Find where the given text appears and provide that cell's center as (x, y) coordinate. 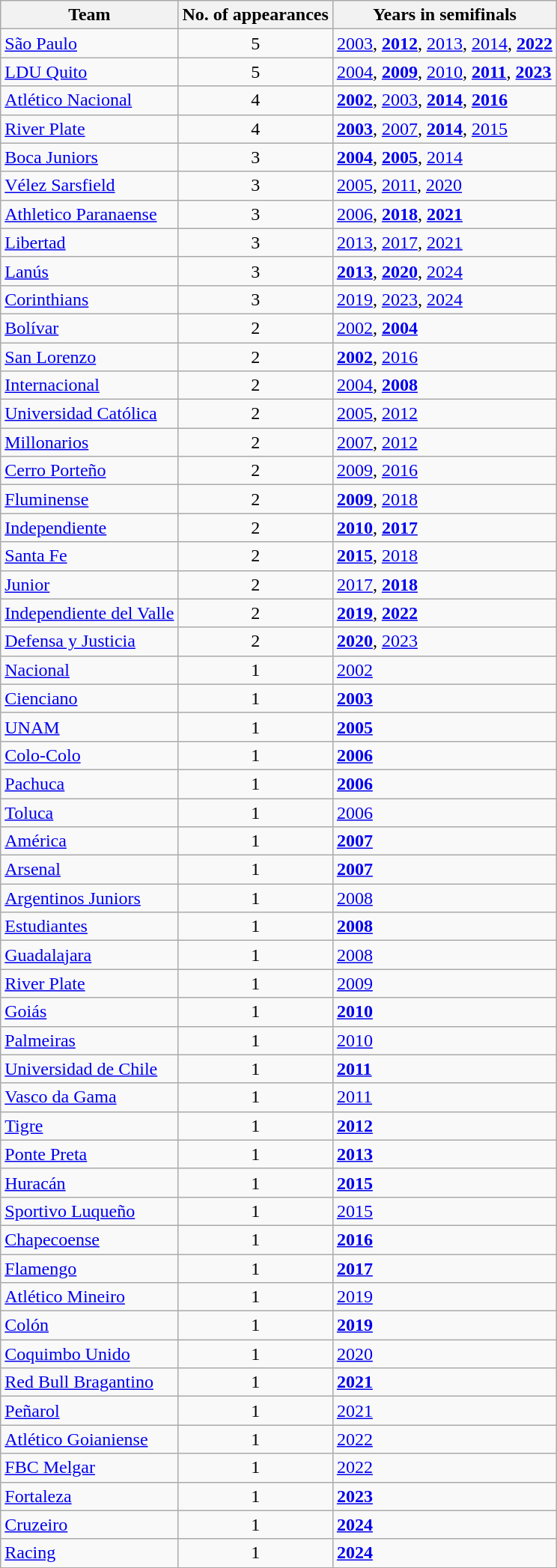
2004, 2008 (445, 385)
Defensa y Justicia (90, 641)
Lanús (90, 271)
Palmeiras (90, 1040)
Fluminense (90, 499)
2002 (445, 670)
2010, 2017 (445, 528)
2002, 2004 (445, 328)
Chapecoense (90, 1239)
FBC Melgar (90, 1468)
2013, 2020, 2024 (445, 271)
Pachuca (90, 784)
2017, 2018 (445, 585)
Boca Juniors (90, 157)
Colón (90, 1326)
Universidad Católica (90, 414)
No. of appearances (255, 15)
São Paulo (90, 43)
2009 (445, 983)
Universidad de Chile (90, 1069)
Atlético Goianiense (90, 1439)
2005, 2011, 2020 (445, 186)
Sportivo Luqueño (90, 1211)
2009, 2016 (445, 471)
2002, 2016 (445, 357)
Corinthians (90, 299)
Athletico Paranaense (90, 214)
Vélez Sarsfield (90, 186)
2003 (445, 698)
2020 (445, 1354)
Fortaleza (90, 1496)
Libertad (90, 242)
Goiás (90, 1012)
2020, 2023 (445, 641)
2005 (445, 727)
Independiente (90, 528)
2019, 2023, 2024 (445, 299)
Millonarios (90, 442)
LDU Quito (90, 72)
Santa Fe (90, 556)
2015, 2018 (445, 556)
Guadalajara (90, 955)
Huracán (90, 1183)
Arsenal (90, 870)
Years in semifinals (445, 15)
Atlético Nacional (90, 100)
Argentinos Juniors (90, 898)
Vasco da Gama (90, 1097)
2007, 2012 (445, 442)
Internacional (90, 385)
Peñarol (90, 1411)
Junior (90, 585)
2004, 2009, 2010, 2011, 2023 (445, 72)
Cruzeiro (90, 1525)
2009, 2018 (445, 499)
2002, 2003, 2014, 2016 (445, 100)
2003, 2007, 2014, 2015 (445, 129)
Coquimbo Unido (90, 1354)
2012 (445, 1126)
Flamengo (90, 1269)
Cerro Porteño (90, 471)
Colo-Colo (90, 755)
Racing (90, 1553)
Tigre (90, 1126)
Estudiantes (90, 927)
América (90, 841)
Bolívar (90, 328)
Ponte Preta (90, 1154)
Atlético Mineiro (90, 1297)
San Lorenzo (90, 357)
2004, 2005, 2014 (445, 157)
UNAM (90, 727)
Cienciano (90, 698)
2013, 2017, 2021 (445, 242)
2019, 2022 (445, 613)
2023 (445, 1496)
2006, 2018, 2021 (445, 214)
2017 (445, 1269)
2016 (445, 1239)
Toluca (90, 812)
2005, 2012 (445, 414)
Team (90, 15)
Independiente del Valle (90, 613)
2013 (445, 1154)
2003, 2012, 2013, 2014, 2022 (445, 43)
Nacional (90, 670)
Red Bull Bragantino (90, 1382)
